Extract the [X, Y] coordinate from the center of the cell holding the provided text.  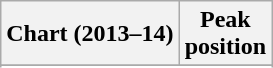
Chart (2013–14) [90, 34]
Peakposition [225, 34]
